Extract the [x, y] coordinate from the center of the cell holding the provided text.  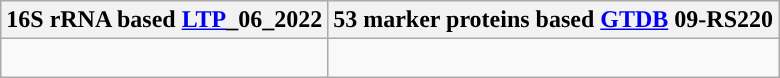
53 marker proteins based GTDB 09-RS220 [554, 20]
16S rRNA based LTP_06_2022 [164, 20]
